From the cell containing the given text, extract its center point as [X, Y] coordinate. 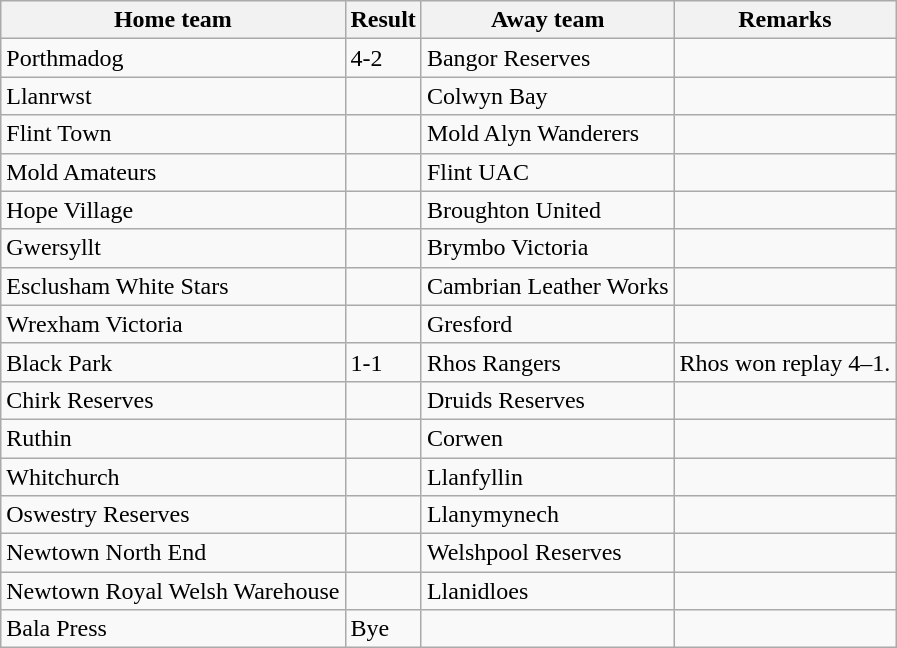
Cambrian Leather Works [548, 286]
Gresford [548, 324]
Bangor Reserves [548, 58]
Hope Village [173, 210]
Remarks [785, 20]
Llanidloes [548, 591]
Newtown North End [173, 553]
1-1 [383, 362]
Broughton United [548, 210]
Bala Press [173, 629]
Oswestry Reserves [173, 515]
Home team [173, 20]
Mold Amateurs [173, 172]
Welshpool Reserves [548, 553]
Rhos Rangers [548, 362]
Result [383, 20]
Brymbo Victoria [548, 248]
Wrexham Victoria [173, 324]
Flint Town [173, 134]
Porthmadog [173, 58]
Mold Alyn Wanderers [548, 134]
Black Park [173, 362]
Colwyn Bay [548, 96]
Druids Reserves [548, 400]
Llanrwst [173, 96]
Flint UAC [548, 172]
Newtown Royal Welsh Warehouse [173, 591]
Ruthin [173, 438]
Llanfyllin [548, 477]
Gwersyllt [173, 248]
Whitchurch [173, 477]
Llanymynech [548, 515]
Esclusham White Stars [173, 286]
Bye [383, 629]
Chirk Reserves [173, 400]
Corwen [548, 438]
4-2 [383, 58]
Away team [548, 20]
Rhos won replay 4–1. [785, 362]
